For the text-containing cell, return its midpoint in (x, y) coordinate format. 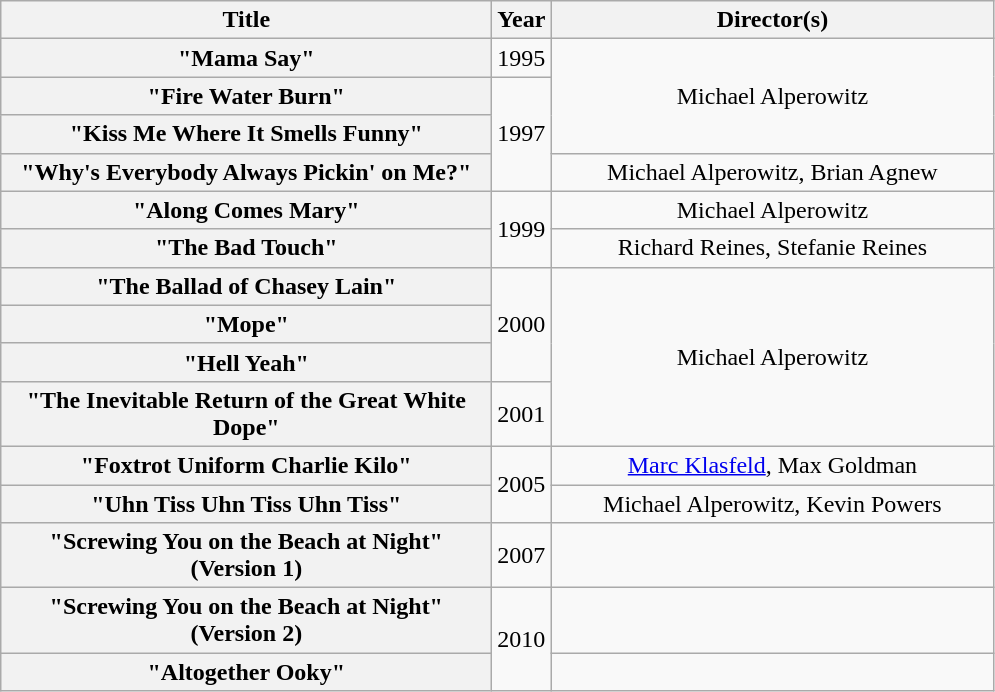
"Uhn Tiss Uhn Tiss Uhn Tiss" (246, 503)
Michael Alperowitz, Kevin Powers (772, 503)
Year (522, 20)
Director(s) (772, 20)
"Altogether Ooky" (246, 672)
1995 (522, 58)
"Hell Yeah" (246, 362)
Michael Alperowitz, Brian Agnew (772, 172)
"The Inevitable Return of the Great White Dope" (246, 414)
2007 (522, 556)
2010 (522, 640)
"The Ballad of Chasey Lain" (246, 286)
"Kiss Me Where It Smells Funny" (246, 134)
Richard Reines, Stefanie Reines (772, 248)
1999 (522, 229)
"Screwing You on the Beach at Night" (Version 1) (246, 556)
Title (246, 20)
"Along Comes Mary" (246, 210)
"The Bad Touch" (246, 248)
Marc Klasfeld, Max Goldman (772, 465)
"Mama Say" (246, 58)
1997 (522, 134)
2001 (522, 414)
"Fire Water Burn" (246, 96)
"Foxtrot Uniform Charlie Kilo" (246, 465)
2005 (522, 484)
"Why's Everybody Always Pickin' on Me?" (246, 172)
2000 (522, 324)
"Screwing You on the Beach at Night" (Version 2) (246, 620)
"Mope" (246, 324)
